For the text-containing cell, return its midpoint in (x, y) coordinate format. 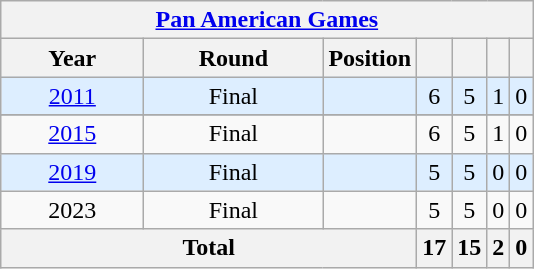
Position (370, 58)
2015 (72, 134)
17 (434, 248)
Round (234, 58)
Total (209, 248)
2023 (72, 210)
Year (72, 58)
Pan American Games (267, 20)
2011 (72, 96)
2019 (72, 172)
15 (470, 248)
2 (498, 248)
